Return [X, Y] of the center of cell containing provided text 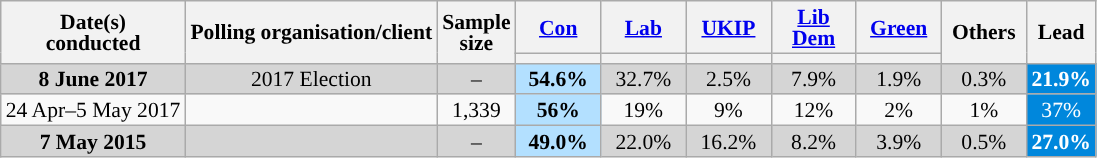
49.0% [558, 142]
19% [644, 110]
UKIP [728, 27]
37% [1060, 110]
56% [558, 110]
2% [898, 110]
0.5% [984, 142]
1,339 [476, 110]
1% [984, 110]
Samplesize [476, 32]
22.0% [644, 142]
1.9% [898, 78]
Lib Dem [814, 27]
Others [984, 32]
7.9% [814, 78]
21.9% [1060, 78]
3.9% [898, 142]
Date(s)conducted [94, 32]
8.2% [814, 142]
2017 Election [311, 78]
Green [898, 27]
Polling organisation/client [311, 32]
32.7% [644, 78]
Lab [644, 27]
27.0% [1060, 142]
54.6% [558, 78]
2.5% [728, 78]
8 June 2017 [94, 78]
Lead [1060, 32]
9% [728, 110]
16.2% [728, 142]
0.3% [984, 78]
Con [558, 27]
12% [814, 110]
7 May 2015 [94, 142]
24 Apr–5 May 2017 [94, 110]
